For the text-containing cell, return its midpoint in (X, Y) coordinate format. 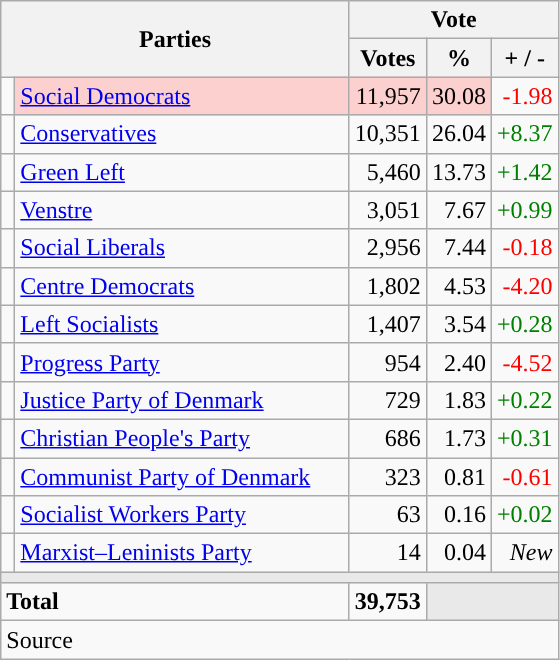
+ / - (524, 58)
Source (280, 640)
1.83 (458, 400)
+0.31 (524, 438)
New (524, 553)
1,802 (388, 286)
7.67 (458, 210)
13.73 (458, 172)
30.08 (458, 96)
3,051 (388, 210)
4.53 (458, 286)
2,956 (388, 248)
+0.22 (524, 400)
Centre Democrats (182, 286)
7.44 (458, 248)
Vote (454, 20)
5,460 (388, 172)
% (458, 58)
954 (388, 362)
-4.52 (524, 362)
Total (176, 602)
Social Democrats (182, 96)
1,407 (388, 324)
39,753 (388, 602)
686 (388, 438)
Votes (388, 58)
Parties (176, 39)
Venstre (182, 210)
Christian People's Party (182, 438)
-4.20 (524, 286)
729 (388, 400)
-1.98 (524, 96)
0.81 (458, 477)
3.54 (458, 324)
-0.61 (524, 477)
Communist Party of Denmark (182, 477)
Marxist–Leninists Party (182, 553)
2.40 (458, 362)
Socialist Workers Party (182, 515)
Left Socialists (182, 324)
Justice Party of Denmark (182, 400)
+8.37 (524, 134)
Progress Party (182, 362)
63 (388, 515)
-0.18 (524, 248)
26.04 (458, 134)
10,351 (388, 134)
+0.99 (524, 210)
Green Left (182, 172)
0.16 (458, 515)
11,957 (388, 96)
Conservatives (182, 134)
14 (388, 553)
+0.02 (524, 515)
1.73 (458, 438)
+1.42 (524, 172)
Social Liberals (182, 248)
0.04 (458, 553)
+0.28 (524, 324)
323 (388, 477)
